For the text-containing cell, return its midpoint in (X, Y) coordinate format. 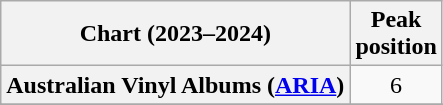
6 (396, 85)
Australian Vinyl Albums (ARIA) (176, 85)
Peakposition (396, 34)
Chart (2023–2024) (176, 34)
